Pinpoint the cell where the given text exists, returning its [X, Y] midpoint coordinate. 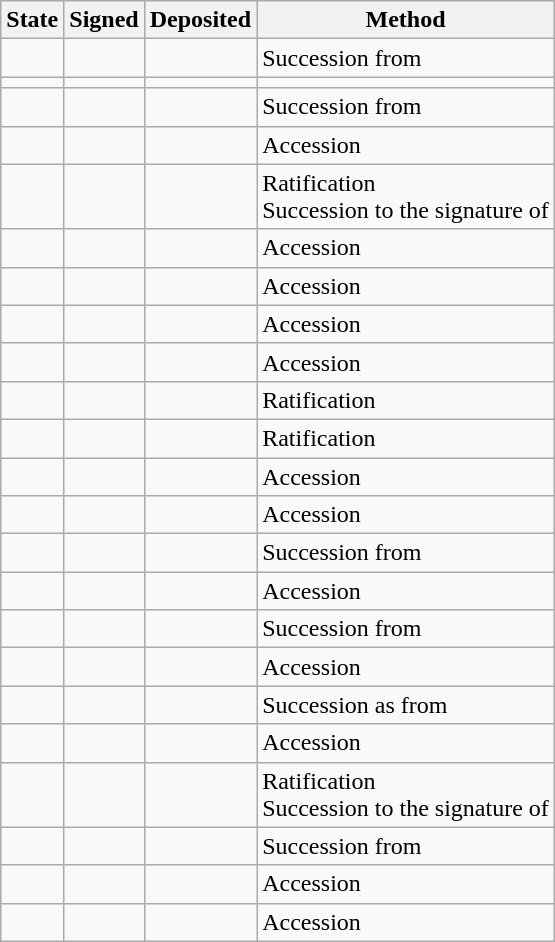
Method [406, 20]
Deposited [200, 20]
State [32, 20]
Signed [104, 20]
Succession as from [406, 705]
